Find where the given text appears and provide that cell's center as [x, y] coordinate. 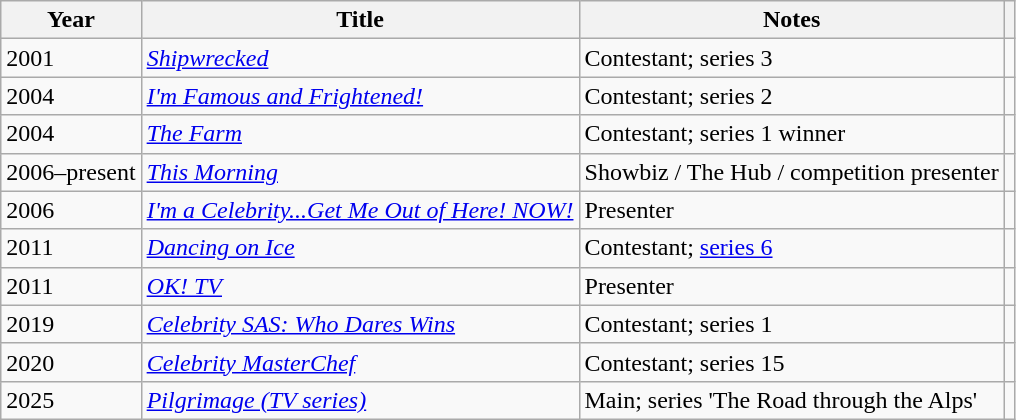
Celebrity SAS: Who Dares Wins [360, 324]
Contestant; series 3 [792, 58]
The Farm [360, 134]
2006–present [71, 172]
Notes [792, 20]
Year [71, 20]
2006 [71, 210]
Contestant; series 2 [792, 96]
This Morning [360, 172]
2020 [71, 362]
Contestant; series 15 [792, 362]
Contestant; series 1 winner [792, 134]
I'm a Celebrity...Get Me Out of Here! NOW! [360, 210]
2001 [71, 58]
Showbiz / The Hub / competition presenter [792, 172]
Celebrity MasterChef [360, 362]
Main; series 'The Road through the Alps' [792, 400]
Shipwrecked [360, 58]
Title [360, 20]
Dancing on Ice [360, 248]
Pilgrimage (TV series) [360, 400]
2019 [71, 324]
Contestant; series 6 [792, 248]
Contestant; series 1 [792, 324]
OK! TV [360, 286]
2025 [71, 400]
I'm Famous and Frightened! [360, 96]
